Search for the cell housing the specified text and yield its (X, Y) center coordinate. 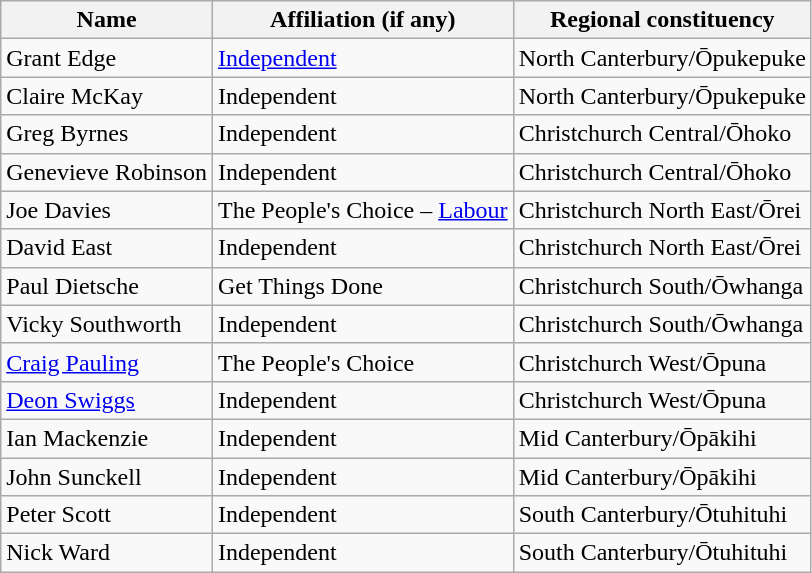
The People's Choice – Labour (362, 210)
The People's Choice (362, 362)
Peter Scott (107, 515)
John Sunckell (107, 477)
Get Things Done (362, 286)
Genevieve Robinson (107, 172)
Name (107, 20)
Greg Byrnes (107, 134)
Deon Swiggs (107, 400)
Vicky Southworth (107, 324)
Grant Edge (107, 58)
Nick Ward (107, 553)
Affiliation (if any) (362, 20)
Ian Mackenzie (107, 438)
Paul Dietsche (107, 286)
Joe Davies (107, 210)
Claire McKay (107, 96)
David East (107, 248)
Craig Pauling (107, 362)
Regional constituency (662, 20)
